Pinpoint the cell where the given text exists, returning its [x, y] midpoint coordinate. 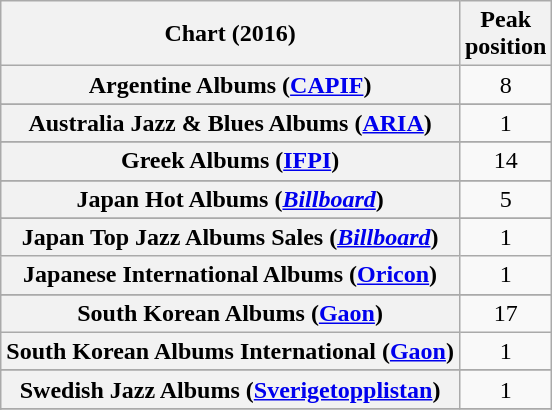
South Korean Albums International (Gaon) [230, 351]
Japanese International Albums (Oricon) [230, 275]
5 [505, 199]
Japan Top Jazz Albums Sales (Billboard) [230, 237]
South Korean Albums (Gaon) [230, 313]
Peak position [505, 34]
Chart (2016) [230, 34]
14 [505, 161]
Japan Hot Albums (Billboard) [230, 199]
17 [505, 313]
Argentine Albums (CAPIF) [230, 85]
Australia Jazz & Blues Albums (ARIA) [230, 123]
Swedish Jazz Albums (Sverigetopplistan) [230, 389]
Greek Albums (IFPI) [230, 161]
8 [505, 85]
